Return the (x, y) coordinate for the center point of the cell that contains the specified text.  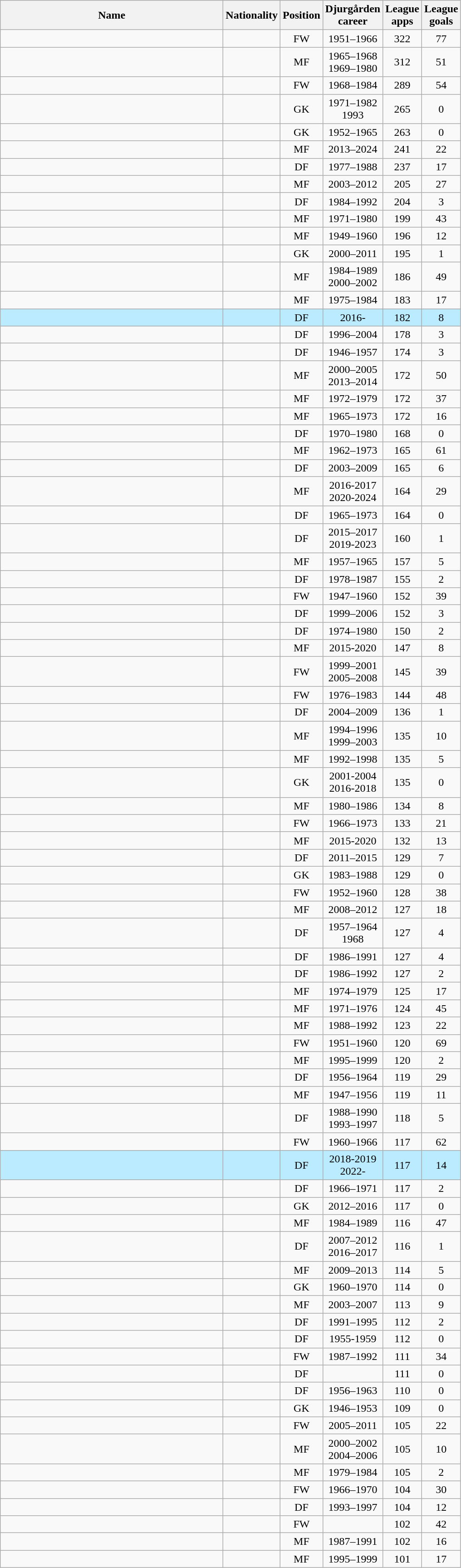
1968–1984 (353, 85)
1986–1991 (353, 957)
6 (441, 468)
49 (441, 277)
1957–19641968 (353, 933)
1976–1983 (353, 695)
147 (402, 648)
2007–20122016–2017 (353, 1246)
1972–1979 (353, 399)
144 (402, 695)
1952–1960 (353, 893)
1966–1973 (353, 823)
2008–2012 (353, 910)
101 (402, 1559)
1949–1960 (353, 236)
21 (441, 823)
38 (441, 893)
2015–20172019-2023 (353, 538)
1971–1980 (353, 218)
1946–1957 (353, 352)
118 (402, 1118)
2003–2012 (353, 184)
2001-20042016-2018 (353, 782)
1974–1980 (353, 631)
174 (402, 352)
1987–1992 (353, 1356)
199 (402, 218)
1979–1984 (353, 1472)
136 (402, 712)
2000–20022004–2006 (353, 1449)
133 (402, 823)
1971–19821993 (353, 109)
1999–2006 (353, 614)
124 (402, 1008)
2003–2007 (353, 1305)
51 (441, 62)
110 (402, 1391)
128 (402, 893)
1988–19901993–1997 (353, 1118)
47 (441, 1223)
196 (402, 236)
50 (441, 375)
1957–1965 (353, 561)
1984–1989 (353, 1223)
123 (402, 1026)
183 (402, 300)
1980–1986 (353, 806)
62 (441, 1141)
45 (441, 1008)
42 (441, 1524)
34 (441, 1356)
1960–1970 (353, 1287)
Nationality (252, 15)
155 (402, 579)
Name (112, 15)
18 (441, 910)
2012–2016 (353, 1206)
1987–1991 (353, 1542)
1947–1956 (353, 1095)
134 (402, 806)
1966–1970 (353, 1489)
2000–2011 (353, 253)
27 (441, 184)
2004–2009 (353, 712)
1951–1966 (353, 39)
1975–1984 (353, 300)
132 (402, 840)
1988–1992 (353, 1026)
312 (402, 62)
1946–1953 (353, 1408)
1956–1963 (353, 1391)
1986–1992 (353, 974)
1996–2004 (353, 335)
1962–1973 (353, 451)
1952–1965 (353, 132)
2009–2013 (353, 1270)
1970–1980 (353, 433)
113 (402, 1305)
1999–20012005–2008 (353, 671)
1955-1959 (353, 1339)
2013–2024 (353, 149)
1951–1960 (353, 1043)
322 (402, 39)
1978–1987 (353, 579)
11 (441, 1095)
13 (441, 840)
186 (402, 277)
Leaguegoals (441, 15)
1966–1971 (353, 1188)
43 (441, 218)
1991–1995 (353, 1322)
37 (441, 399)
7 (441, 858)
204 (402, 201)
Position (302, 15)
54 (441, 85)
289 (402, 85)
237 (402, 167)
1994–19961999–2003 (353, 736)
125 (402, 991)
182 (402, 318)
2003–2009 (353, 468)
2005–2011 (353, 1425)
263 (402, 132)
2011–2015 (353, 858)
178 (402, 335)
1965–19681969–1980 (353, 62)
77 (441, 39)
1971–1976 (353, 1008)
168 (402, 433)
2016- (353, 318)
48 (441, 695)
1983–1988 (353, 875)
160 (402, 538)
1984–19892000–2002 (353, 277)
1956–1964 (353, 1077)
157 (402, 561)
1993–1997 (353, 1507)
2000–20052013–2014 (353, 375)
Leagueapps (402, 15)
30 (441, 1489)
1977–1988 (353, 167)
1984–1992 (353, 201)
109 (402, 1408)
145 (402, 671)
241 (402, 149)
2018-20192022- (353, 1165)
150 (402, 631)
Djurgårdencareer (353, 15)
1947–1960 (353, 596)
2016-20172020-2024 (353, 491)
205 (402, 184)
69 (441, 1043)
1992–1998 (353, 759)
61 (441, 451)
9 (441, 1305)
1960–1966 (353, 1141)
265 (402, 109)
1974–1979 (353, 991)
195 (402, 253)
14 (441, 1165)
